Find where the given text appears and provide that cell's center as (x, y) coordinate. 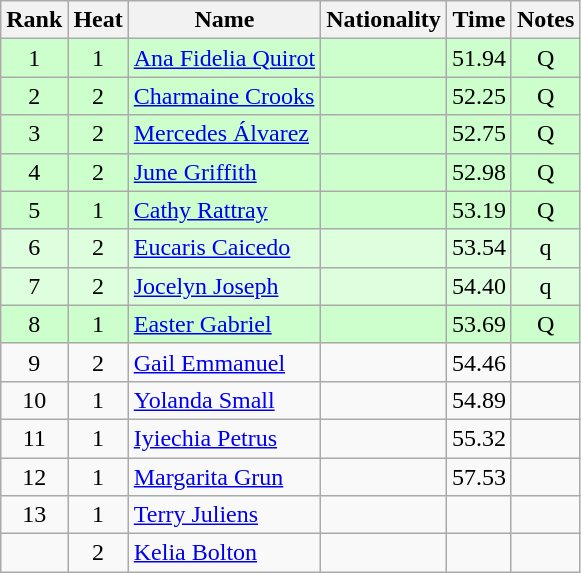
Nationality (384, 20)
Time (478, 20)
54.89 (478, 400)
Jocelyn Joseph (224, 286)
8 (34, 324)
6 (34, 248)
Eucaris Caicedo (224, 248)
Kelia Bolton (224, 553)
55.32 (478, 438)
53.69 (478, 324)
51.94 (478, 58)
Margarita Grun (224, 477)
Notes (545, 20)
53.54 (478, 248)
53.19 (478, 210)
Cathy Rattray (224, 210)
Terry Juliens (224, 515)
Easter Gabriel (224, 324)
Rank (34, 20)
Ana Fidelia Quirot (224, 58)
Heat (98, 20)
7 (34, 286)
Name (224, 20)
12 (34, 477)
54.40 (478, 286)
5 (34, 210)
11 (34, 438)
52.75 (478, 134)
Yolanda Small (224, 400)
Mercedes Álvarez (224, 134)
June Griffith (224, 172)
3 (34, 134)
9 (34, 362)
4 (34, 172)
Gail Emmanuel (224, 362)
Iyiechia Petrus (224, 438)
Charmaine Crooks (224, 96)
52.98 (478, 172)
10 (34, 400)
13 (34, 515)
52.25 (478, 96)
54.46 (478, 362)
57.53 (478, 477)
